Return [X, Y] of the center of cell containing provided text 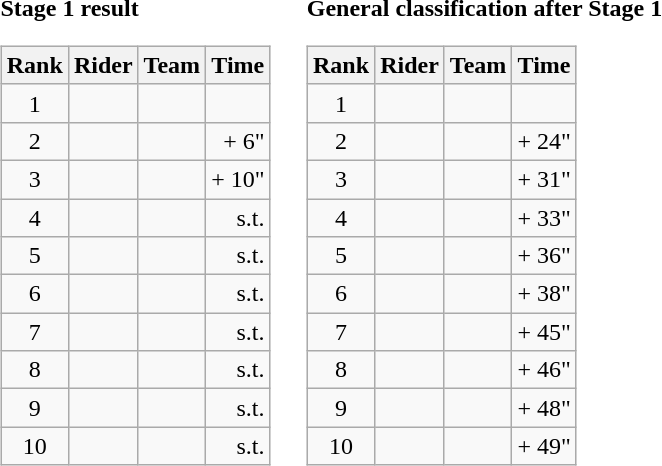
+ 45" [544, 332]
+ 36" [544, 256]
+ 33" [544, 217]
+ 31" [544, 179]
+ 24" [544, 141]
+ 48" [544, 408]
+ 10" [238, 179]
+ 49" [544, 446]
+ 46" [544, 370]
+ 6" [238, 141]
+ 38" [544, 294]
